Identify which cell holds the provided text, then report its [X, Y] central coordinate. 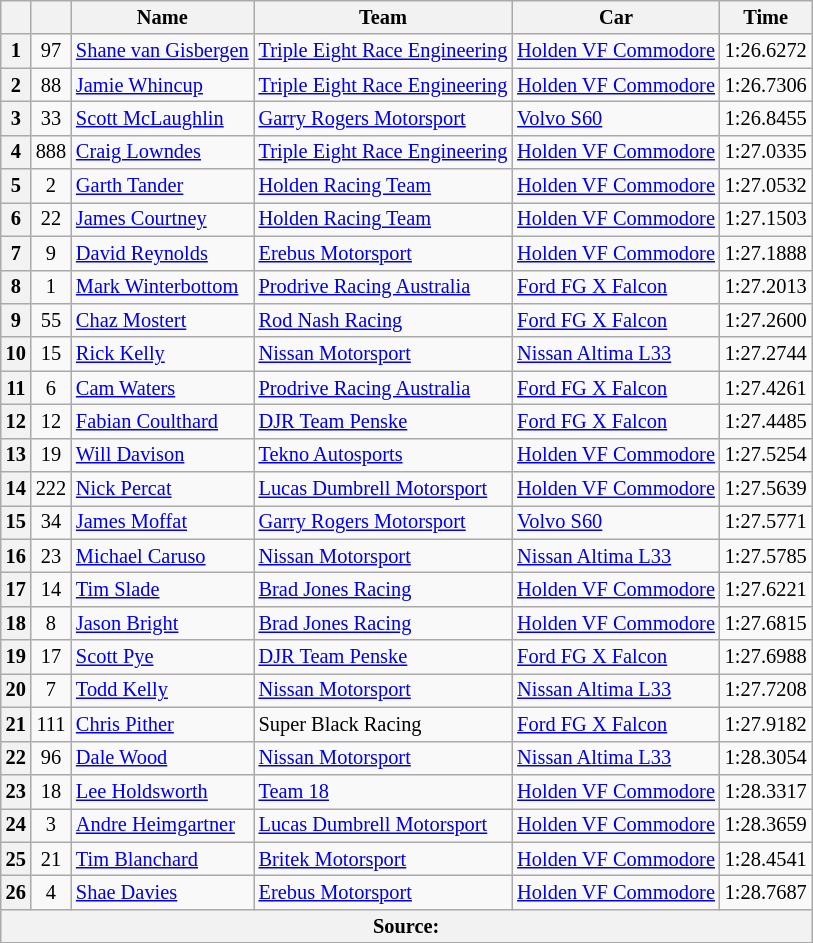
1:27.2600 [766, 320]
Car [616, 17]
Team [384, 17]
1:28.3659 [766, 825]
33 [51, 118]
Shae Davies [162, 892]
888 [51, 152]
111 [51, 724]
Super Black Racing [384, 724]
1:27.0335 [766, 152]
1:27.5785 [766, 556]
96 [51, 758]
Dale Wood [162, 758]
Lee Holdsworth [162, 791]
1:27.4261 [766, 388]
1:28.4541 [766, 859]
55 [51, 320]
222 [51, 489]
James Moffat [162, 522]
David Reynolds [162, 253]
1:26.8455 [766, 118]
Fabian Coulthard [162, 421]
1:27.1888 [766, 253]
Rick Kelly [162, 354]
James Courtney [162, 219]
1:28.7687 [766, 892]
1:27.1503 [766, 219]
Andre Heimgartner [162, 825]
Nick Percat [162, 489]
34 [51, 522]
16 [16, 556]
1:27.6815 [766, 623]
24 [16, 825]
Time [766, 17]
Jamie Whincup [162, 85]
Tekno Autosports [384, 455]
Scott McLaughlin [162, 118]
Shane van Gisbergen [162, 51]
1:26.6272 [766, 51]
Mark Winterbottom [162, 287]
1:27.0532 [766, 186]
Name [162, 17]
1:26.7306 [766, 85]
Scott Pye [162, 657]
Garth Tander [162, 186]
1:27.4485 [766, 421]
Michael Caruso [162, 556]
1:28.3317 [766, 791]
20 [16, 690]
97 [51, 51]
1:27.5254 [766, 455]
5 [16, 186]
Rod Nash Racing [384, 320]
1:28.3054 [766, 758]
Cam Waters [162, 388]
Tim Blanchard [162, 859]
1:27.2013 [766, 287]
1:27.6988 [766, 657]
Craig Lowndes [162, 152]
1:27.5639 [766, 489]
Source: [406, 926]
Jason Bright [162, 623]
Chris Pither [162, 724]
1:27.6221 [766, 589]
25 [16, 859]
88 [51, 85]
1:27.5771 [766, 522]
10 [16, 354]
Team 18 [384, 791]
Chaz Mostert [162, 320]
1:27.2744 [766, 354]
Todd Kelly [162, 690]
11 [16, 388]
1:27.9182 [766, 724]
1:27.7208 [766, 690]
Will Davison [162, 455]
13 [16, 455]
Britek Motorsport [384, 859]
26 [16, 892]
Tim Slade [162, 589]
